Return the (X, Y) coordinate for the center point of the cell that contains the specified text.  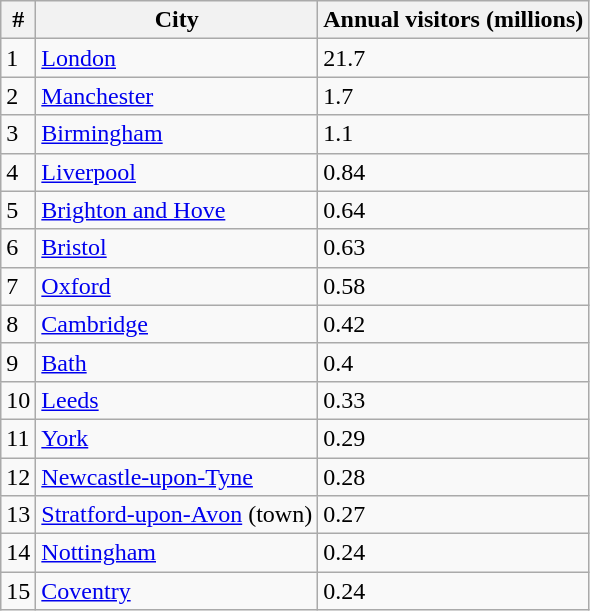
0.42 (454, 324)
Manchester (177, 96)
York (177, 438)
0.28 (454, 477)
Bath (177, 362)
Nottingham (177, 553)
3 (18, 134)
8 (18, 324)
Leeds (177, 400)
Birmingham (177, 134)
Cambridge (177, 324)
Bristol (177, 248)
0.58 (454, 286)
City (177, 20)
Annual visitors (millions) (454, 20)
7 (18, 286)
0.27 (454, 515)
Brighton and Hove (177, 210)
12 (18, 477)
1.1 (454, 134)
Liverpool (177, 172)
London (177, 58)
1 (18, 58)
13 (18, 515)
0.64 (454, 210)
4 (18, 172)
Newcastle-upon-Tyne (177, 477)
0.4 (454, 362)
5 (18, 210)
1.7 (454, 96)
15 (18, 591)
Oxford (177, 286)
0.33 (454, 400)
14 (18, 553)
10 (18, 400)
0.84 (454, 172)
Coventry (177, 591)
0.29 (454, 438)
# (18, 20)
9 (18, 362)
2 (18, 96)
6 (18, 248)
21.7 (454, 58)
11 (18, 438)
Stratford-upon-Avon (town) (177, 515)
0.63 (454, 248)
